Provide the [x, y] coordinate of the cell's center where the given text is located.  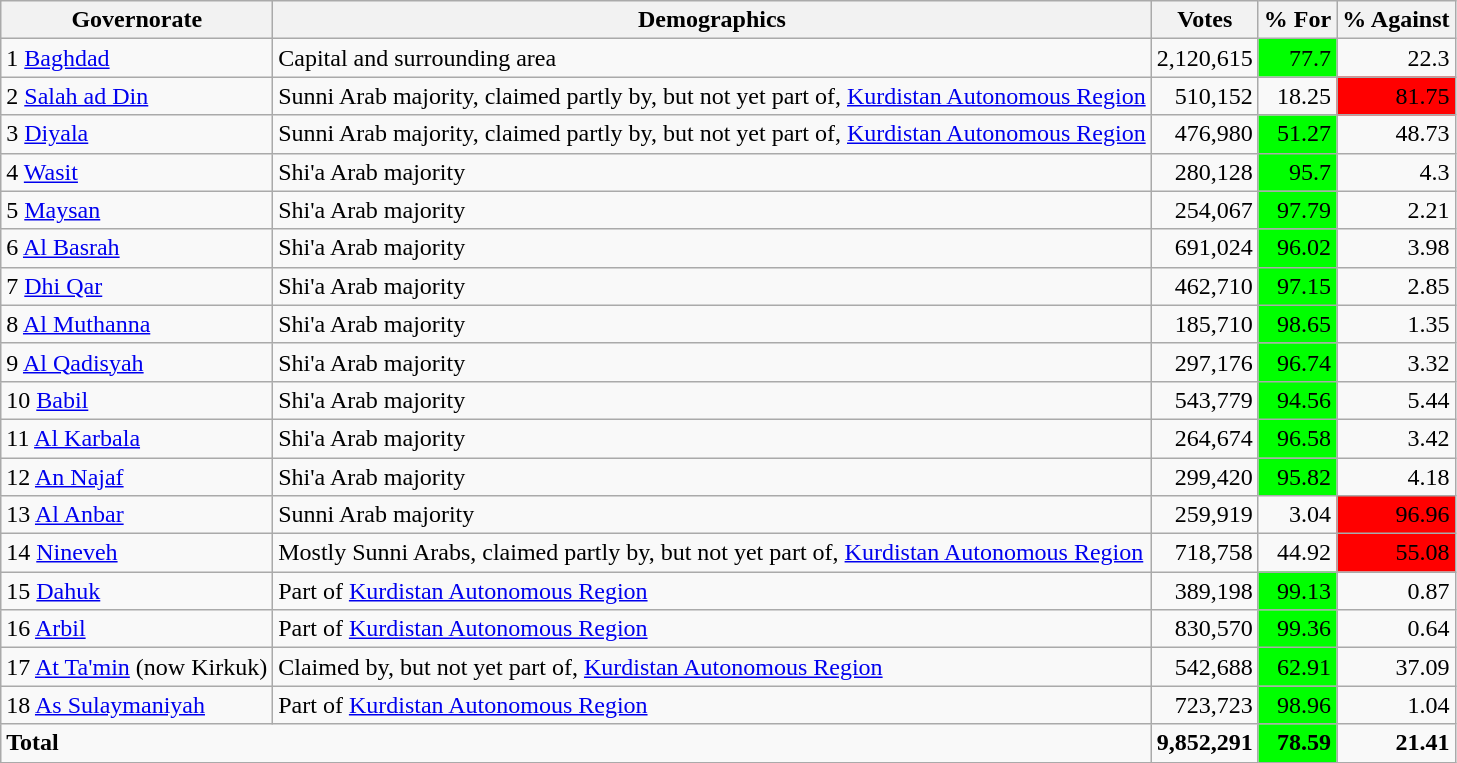
21.41 [1396, 743]
15 Dahuk [137, 591]
62.91 [1297, 667]
55.08 [1396, 553]
1 Baghdad [137, 58]
389,198 [1204, 591]
78.59 [1297, 743]
1.04 [1396, 705]
264,674 [1204, 438]
543,779 [1204, 400]
830,570 [1204, 629]
0.87 [1396, 591]
1.35 [1396, 324]
12 An Najaf [137, 477]
99.13 [1297, 591]
Total [576, 743]
Mostly Sunni Arabs, claimed partly by, but not yet part of, Kurdistan Autonomous Region [712, 553]
462,710 [1204, 286]
99.36 [1297, 629]
254,067 [1204, 210]
18 As Sulaymaniyah [137, 705]
476,980 [1204, 134]
Claimed by, but not yet part of, Kurdistan Autonomous Region [712, 667]
Governorate [137, 20]
96.58 [1297, 438]
259,919 [1204, 515]
3.98 [1396, 248]
14 Nineveh [137, 553]
44.92 [1297, 553]
2.21 [1396, 210]
98.96 [1297, 705]
17 At Ta'min (now Kirkuk) [137, 667]
22.3 [1396, 58]
5.44 [1396, 400]
3.04 [1297, 515]
9 Al Qadisyah [137, 362]
81.75 [1396, 96]
542,688 [1204, 667]
77.7 [1297, 58]
Sunni Arab majority [712, 515]
3 Diyala [137, 134]
11 Al Karbala [137, 438]
5 Maysan [137, 210]
% Against [1396, 20]
Capital and surrounding area [712, 58]
7 Dhi Qar [137, 286]
51.27 [1297, 134]
185,710 [1204, 324]
95.7 [1297, 172]
48.73 [1396, 134]
9,852,291 [1204, 743]
13 Al Anbar [137, 515]
95.82 [1297, 477]
510,152 [1204, 96]
4 Wasit [137, 172]
97.79 [1297, 210]
718,758 [1204, 553]
Demographics [712, 20]
4.18 [1396, 477]
2.85 [1396, 286]
% For [1297, 20]
3.32 [1396, 362]
2 Salah ad Din [137, 96]
16 Arbil [137, 629]
299,420 [1204, 477]
4.3 [1396, 172]
6 Al Basrah [137, 248]
18.25 [1297, 96]
3.42 [1396, 438]
96.02 [1297, 248]
10 Babil [137, 400]
96.96 [1396, 515]
0.64 [1396, 629]
2,120,615 [1204, 58]
280,128 [1204, 172]
98.65 [1297, 324]
8 Al Muthanna [137, 324]
723,723 [1204, 705]
96.74 [1297, 362]
94.56 [1297, 400]
Votes [1204, 20]
297,176 [1204, 362]
97.15 [1297, 286]
691,024 [1204, 248]
37.09 [1396, 667]
